Provide the (X, Y) coordinate of the cell's center where the given text is located.  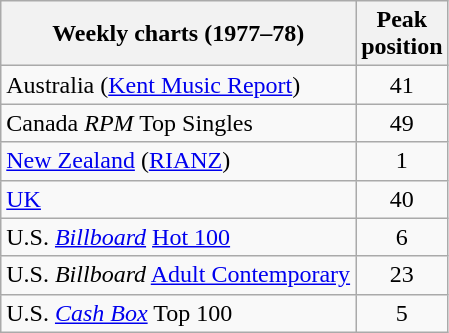
U.S. Billboard Adult Contemporary (178, 275)
41 (402, 85)
Peakposition (402, 34)
U.S. Cash Box Top 100 (178, 313)
UK (178, 199)
23 (402, 275)
5 (402, 313)
Weekly charts (1977–78) (178, 34)
Canada RPM Top Singles (178, 123)
49 (402, 123)
1 (402, 161)
New Zealand (RIANZ) (178, 161)
40 (402, 199)
Australia (Kent Music Report) (178, 85)
6 (402, 237)
U.S. Billboard Hot 100 (178, 237)
